Return the (X, Y) coordinate for the center point of the cell that contains the specified text.  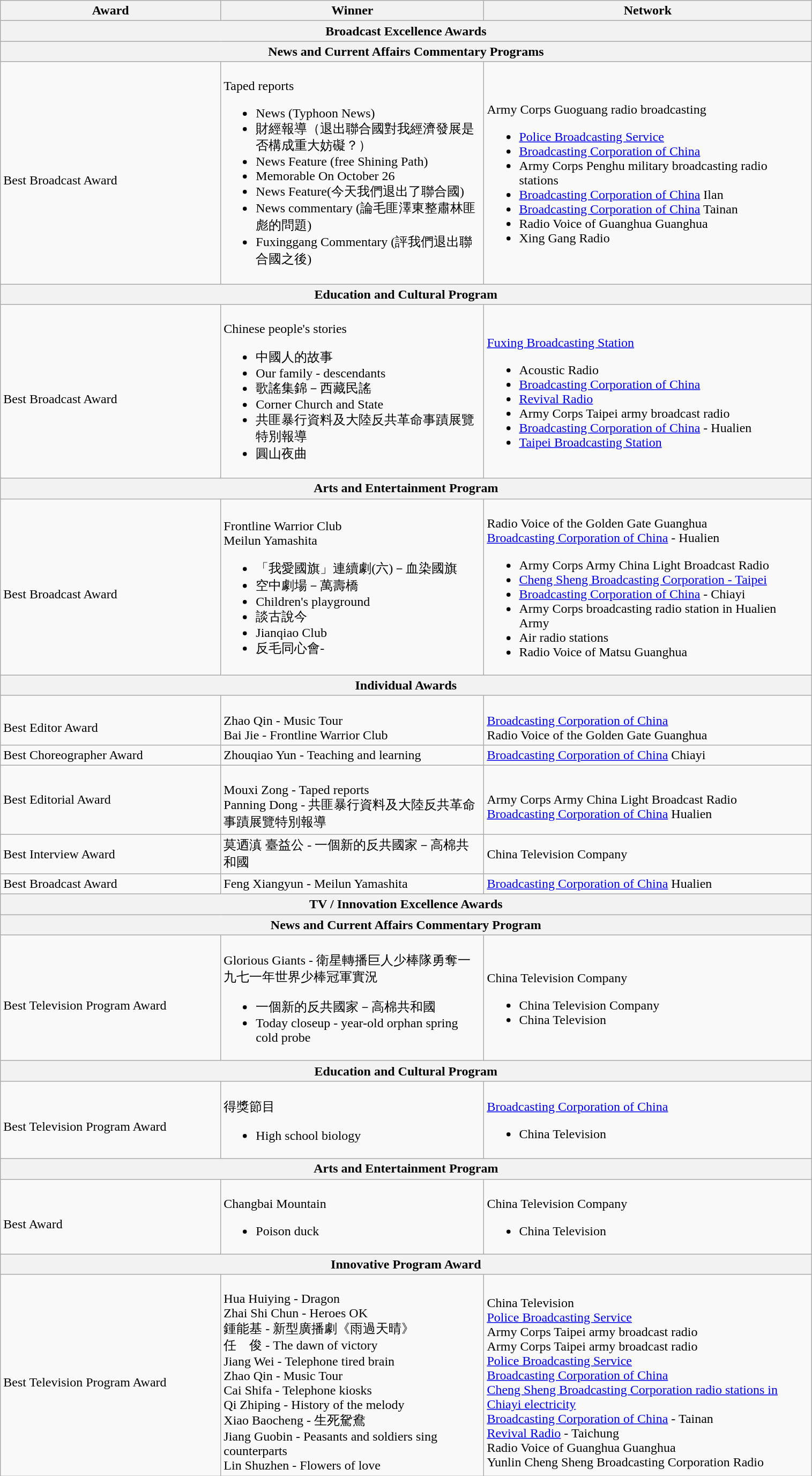
China Television CompanyChina Television (647, 1217)
Broadcasting Corporation of China Radio Voice of the Golden Gate Guanghua (647, 720)
莫迺滇 臺益公 - 一個新的反共國家－高棉共和國 (353, 854)
Best Choreographer Award (110, 755)
News and Current Affairs Commentary Program (406, 925)
Broadcast Excellence Awards (406, 31)
Zhao Qin - Music Tour Bai Jie - Frontline Warrior Club (353, 720)
Broadcasting Corporation of ChinaChina Television (647, 1119)
Frontline Warrior Club Meilun Yamashita「我愛國旗」連續劇(六)－血染國旗空中劇場－萬壽橋Children's playground談古說今Jianqiao Club反毛同心會- (353, 587)
Award (110, 11)
Broadcasting Corporation of China Chiayi (647, 755)
China Television CompanyChina Television CompanyChina Television (647, 998)
Winner (353, 11)
Best Editor Award (110, 720)
Network (647, 11)
Best Editorial Award (110, 799)
Individual Awards (406, 685)
Glorious Giants - 衛星轉播巨人少棒隊勇奪一九七一年世界少棒冠軍實況一個新的反共國家－高棉共和國Today closeup - year-old orphan spring cold probe (353, 998)
Best Award (110, 1217)
Mouxi Zong - Taped reports Panning Dong - 共匪暴行資料及大陸反共革命事蹟展覽特別報導 (353, 799)
Army Corps Army China Light Broadcast Radio Broadcasting Corporation of China Hualien (647, 799)
Feng Xiangyun - Meilun Yamashita (353, 884)
TV / Innovation Excellence Awards (406, 904)
Chinese people's stories中國人的故事Our family - descendants歌謠集錦－西藏民謠Corner Church and State共匪暴行資料及大陸反共革命事蹟展覽特別報導圓山夜曲 (353, 391)
得獎節目High school biology (353, 1119)
News and Current Affairs Commentary Programs (406, 51)
Best Interview Award (110, 854)
China Television Company (647, 854)
Innovative Program Award (406, 1264)
Changbai MountainPoison duck (353, 1217)
Zhouqiao Yun - Teaching and learning (353, 755)
Broadcasting Corporation of China Hualien (647, 884)
